Locate the cell with the specified text and output its (x, y) center coordinate. 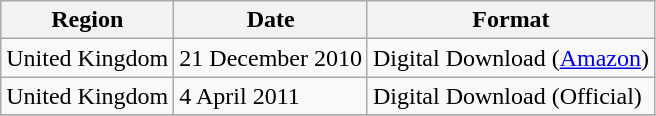
4 April 2011 (271, 96)
21 December 2010 (271, 58)
Region (88, 20)
Digital Download (Official) (510, 96)
Date (271, 20)
Digital Download (Amazon) (510, 58)
Format (510, 20)
